From the cell containing the given text, extract its center point as (X, Y) coordinate. 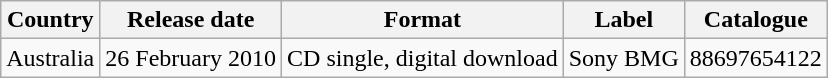
Australia (50, 58)
Release date (191, 20)
Sony BMG (624, 58)
Country (50, 20)
Label (624, 20)
Catalogue (756, 20)
26 February 2010 (191, 58)
Format (423, 20)
CD single, digital download (423, 58)
88697654122 (756, 58)
